Find where the given text appears and provide that cell's center as (x, y) coordinate. 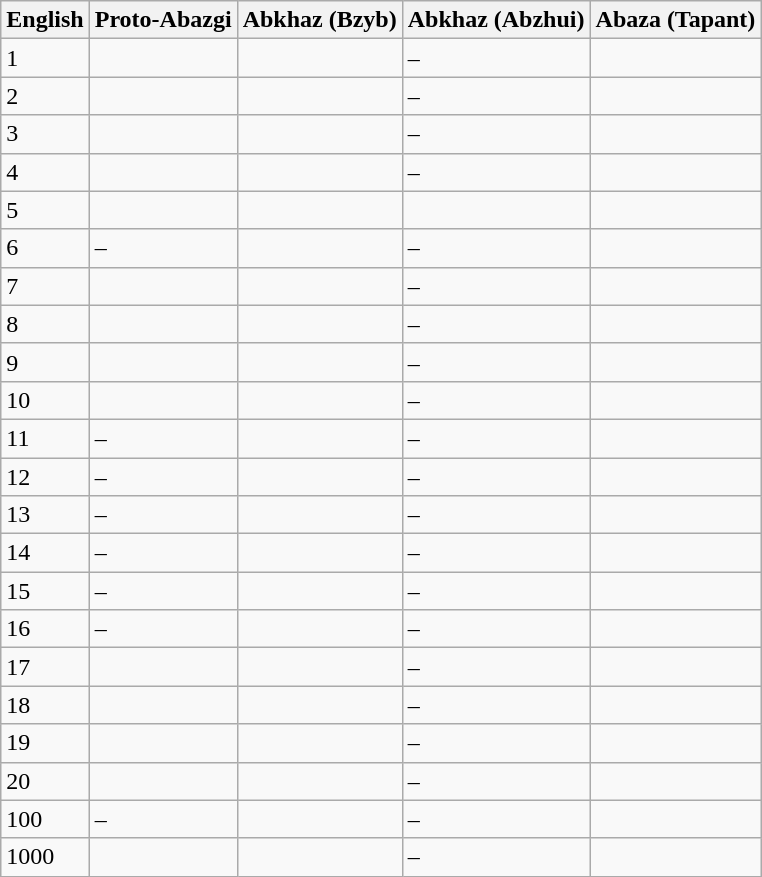
14 (45, 553)
9 (45, 362)
16 (45, 629)
5 (45, 210)
Proto-Abazgi (163, 20)
19 (45, 743)
Abkhaz (Bzyb) (320, 20)
17 (45, 667)
2 (45, 96)
10 (45, 400)
Abkhaz (Abzhui) (496, 20)
15 (45, 591)
English (45, 20)
1 (45, 58)
100 (45, 819)
11 (45, 438)
12 (45, 477)
7 (45, 286)
4 (45, 172)
18 (45, 705)
1000 (45, 857)
Abaza (Tapant) (676, 20)
3 (45, 134)
20 (45, 781)
13 (45, 515)
6 (45, 248)
8 (45, 324)
